Provide the (x, y) coordinate of the cell's center where the given text is located.  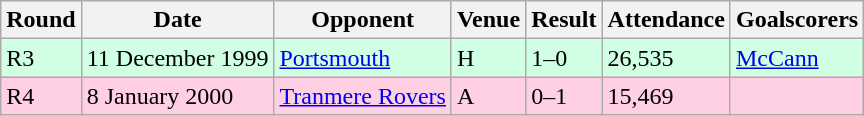
26,535 (666, 58)
Attendance (666, 20)
1–0 (564, 58)
A (488, 96)
15,469 (666, 96)
Round (41, 20)
Result (564, 20)
H (488, 58)
McCann (796, 58)
0–1 (564, 96)
Portsmouth (362, 58)
Tranmere Rovers (362, 96)
Opponent (362, 20)
11 December 1999 (178, 58)
R3 (41, 58)
8 January 2000 (178, 96)
Date (178, 20)
Venue (488, 20)
Goalscorers (796, 20)
R4 (41, 96)
